Pinpoint the cell where the given text exists, returning its (x, y) midpoint coordinate. 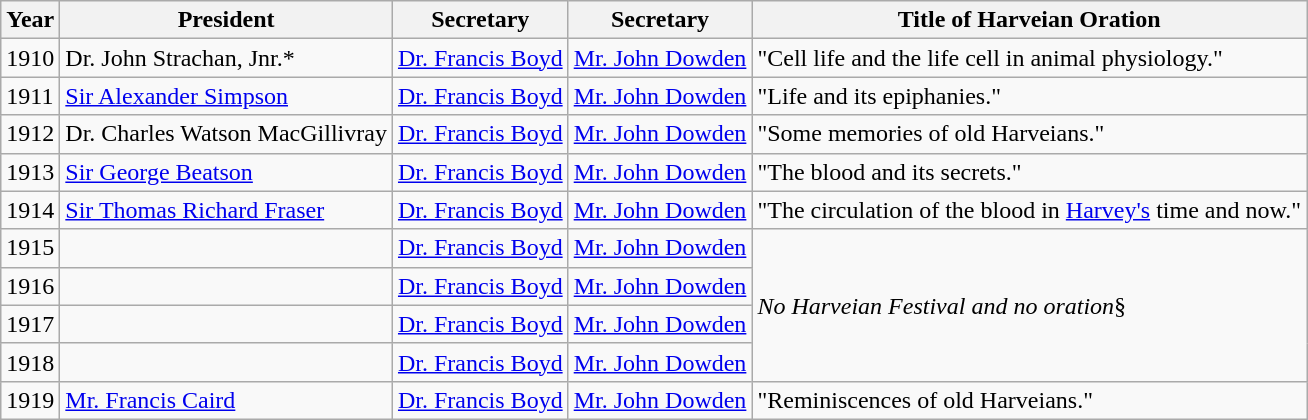
"Reminiscences of old Harveians." (1030, 400)
"The blood and its secrets." (1030, 172)
1912 (30, 134)
Dr. Charles Watson MacGillivray (226, 134)
No Harveian Festival and no oration§ (1030, 305)
Sir Thomas Richard Fraser (226, 210)
1913 (30, 172)
1910 (30, 58)
"Life and its epiphanies." (1030, 96)
1916 (30, 286)
1917 (30, 324)
Year (30, 20)
Sir Alexander Simpson (226, 96)
Sir George Beatson (226, 172)
1915 (30, 248)
1919 (30, 400)
1914 (30, 210)
1918 (30, 362)
1911 (30, 96)
"The circulation of the blood in Harvey's time and now." (1030, 210)
"Some memories of old Harveians." (1030, 134)
Title of Harveian Oration (1030, 20)
President (226, 20)
"Cell life and the life cell in animal physiology." (1030, 58)
Mr. Francis Caird (226, 400)
Dr. John Strachan, Jnr.* (226, 58)
